For the text-containing cell, return its midpoint in (x, y) coordinate format. 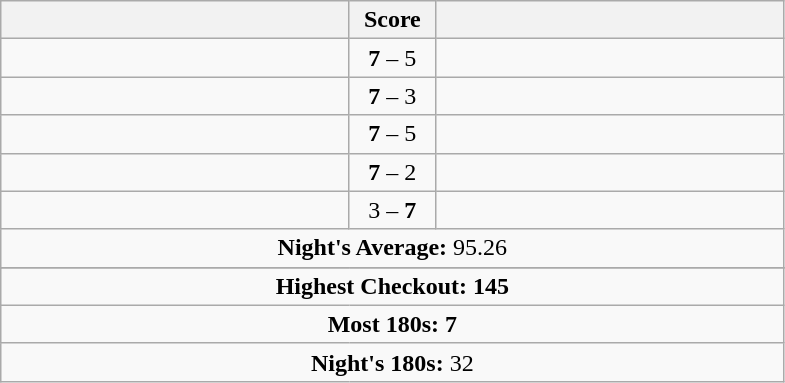
Night's 180s: 32 (392, 362)
Most 180s: 7 (392, 324)
7 – 3 (392, 96)
3 – 7 (392, 210)
7 – 2 (392, 172)
Score (392, 20)
Night's Average: 95.26 (392, 248)
Highest Checkout: 145 (392, 286)
